Scan for the cell matching the given text and deliver its [X, Y] coordinate at center. 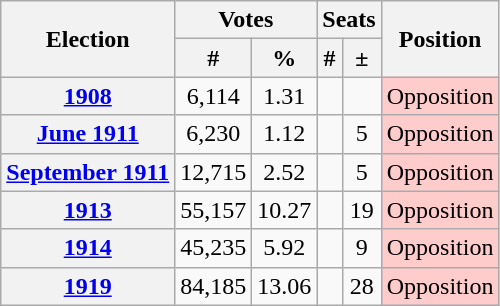
Election [88, 39]
6,114 [214, 96]
12,715 [214, 172]
1919 [88, 286]
6,230 [214, 134]
1.12 [284, 134]
55,157 [214, 210]
% [284, 58]
19 [362, 210]
1914 [88, 248]
June 1911 [88, 134]
28 [362, 286]
5.92 [284, 248]
Votes [246, 20]
84,185 [214, 286]
± [362, 58]
1913 [88, 210]
Position [440, 39]
13.06 [284, 286]
10.27 [284, 210]
Seats [349, 20]
September 1911 [88, 172]
45,235 [214, 248]
2.52 [284, 172]
9 [362, 248]
1.31 [284, 96]
1908 [88, 96]
